Capture the cell that displays the provided text and extract its [x, y] central coordinate. 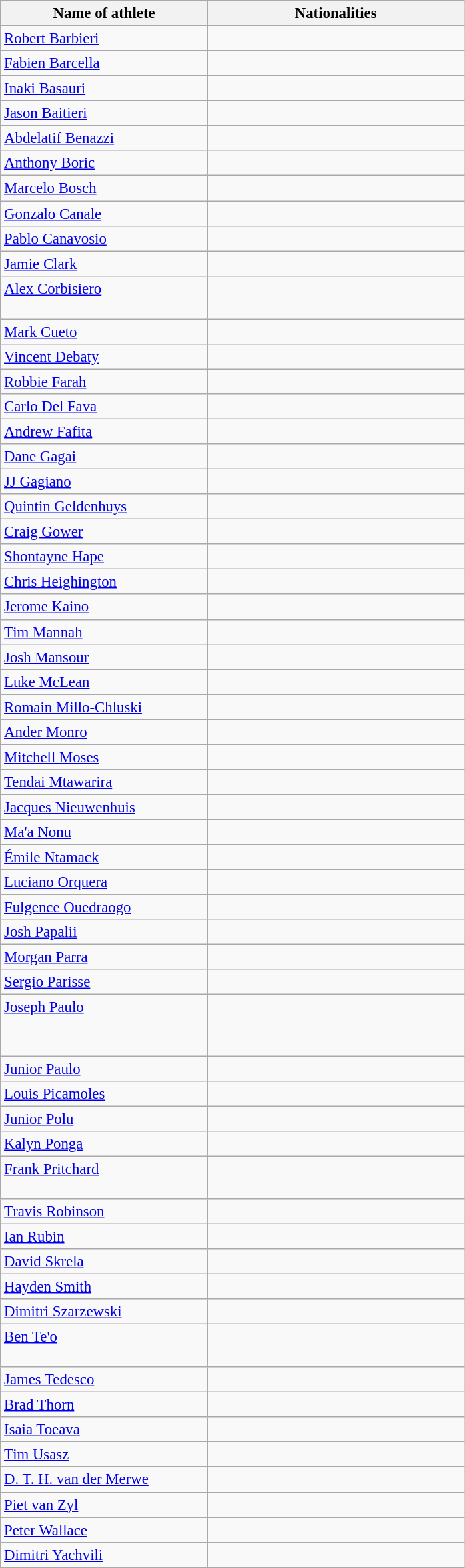
Mitchell Moses [104, 757]
Dane Gagai [104, 457]
Robert Barbieri [104, 39]
Louis Picamoles [104, 1093]
Andrew Fafita [104, 431]
Gonzalo Canale [104, 214]
Ma'a Nonu [104, 832]
Tim Mannah [104, 632]
Vincent Debaty [104, 357]
Joseph Paulo [104, 1025]
Jacques Nieuwenhuis [104, 807]
Peter Wallace [104, 1530]
Tim Usasz [104, 1455]
Frank Pritchard [104, 1177]
Ben Te'o [104, 1346]
Nationalities [336, 13]
David Skrela [104, 1262]
Josh Papalii [104, 932]
Quintin Geldenhuys [104, 507]
Brad Thorn [104, 1405]
Luke McLean [104, 682]
Josh Mansour [104, 657]
Abdelatif Benazzi [104, 138]
JJ Gagiano [104, 482]
D. T. H. van der Merwe [104, 1480]
James Tedesco [104, 1380]
Chris Heighington [104, 582]
Fulgence Ouedraogo [104, 908]
Émile Ntamack [104, 858]
Marcelo Bosch [104, 188]
Jerome Kaino [104, 607]
Dimitri Yachvili [104, 1555]
Shontayne Hape [104, 557]
Name of athlete [104, 13]
Inaki Basauri [104, 89]
Anthony Boric [104, 163]
Tendai Mtawarira [104, 782]
Junior Paulo [104, 1069]
Morgan Parra [104, 957]
Kalyn Ponga [104, 1143]
Junior Polu [104, 1119]
Ander Monro [104, 732]
Craig Gower [104, 532]
Isaia Toeava [104, 1430]
Jamie Clark [104, 264]
Fabien Barcella [104, 63]
Mark Cueto [104, 332]
Travis Robinson [104, 1212]
Ian Rubin [104, 1236]
Jason Baitieri [104, 113]
Romain Millo-Chluski [104, 707]
Dimitri Szarzewski [104, 1312]
Sergio Parisse [104, 982]
Pablo Canavosio [104, 238]
Carlo Del Fava [104, 407]
Piet van Zyl [104, 1505]
Alex Corbisiero [104, 297]
Robbie Farah [104, 382]
Hayden Smith [104, 1286]
Luciano Orquera [104, 882]
